Pinpoint the cell where the given text exists, returning its (X, Y) midpoint coordinate. 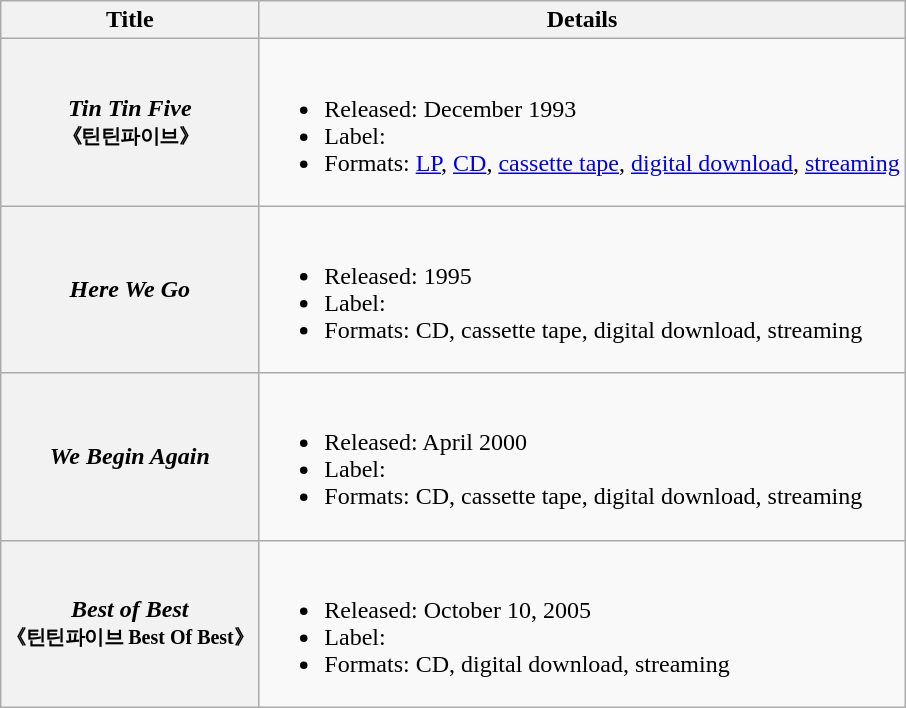
Released: October 10, 2005Label: Formats: CD, digital download, streaming (582, 624)
We Begin Again (130, 456)
Best of Best 《틴틴파이브 Best Of Best》 (130, 624)
Released: December 1993Label: Formats: LP, CD, cassette tape, digital download, streaming (582, 122)
Title (130, 20)
Details (582, 20)
Released: 1995Label: Formats: CD, cassette tape, digital download, streaming (582, 290)
Tin Tin Five 《틴틴파이브》 (130, 122)
Here We Go (130, 290)
Released: April 2000Label: Formats: CD, cassette tape, digital download, streaming (582, 456)
